Find where the given text appears and provide that cell's center as [X, Y] coordinate. 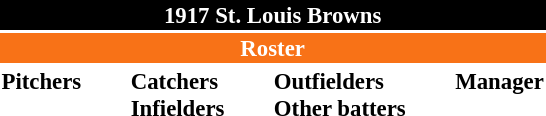
Roster [272, 48]
1917 St. Louis Browns [272, 15]
